Determine the [X, Y] coordinate at the center of the cell enclosing the given text.  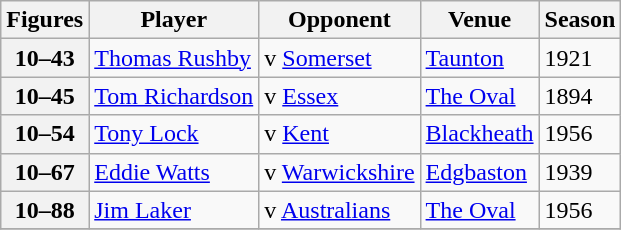
Player [174, 20]
Tony Lock [174, 134]
Thomas Rushby [174, 58]
1939 [580, 172]
10–45 [45, 96]
v Kent [340, 134]
10–54 [45, 134]
v Essex [340, 96]
v Somerset [340, 58]
Season [580, 20]
1894 [580, 96]
Eddie Watts [174, 172]
10–88 [45, 210]
Venue [480, 20]
v Warwickshire [340, 172]
v Australians [340, 210]
Opponent [340, 20]
1921 [580, 58]
10–67 [45, 172]
Blackheath [480, 134]
Jim Laker [174, 210]
Taunton [480, 58]
10–43 [45, 58]
Tom Richardson [174, 96]
Figures [45, 20]
Edgbaston [480, 172]
